Locate the cell with the specified text and output its (X, Y) center coordinate. 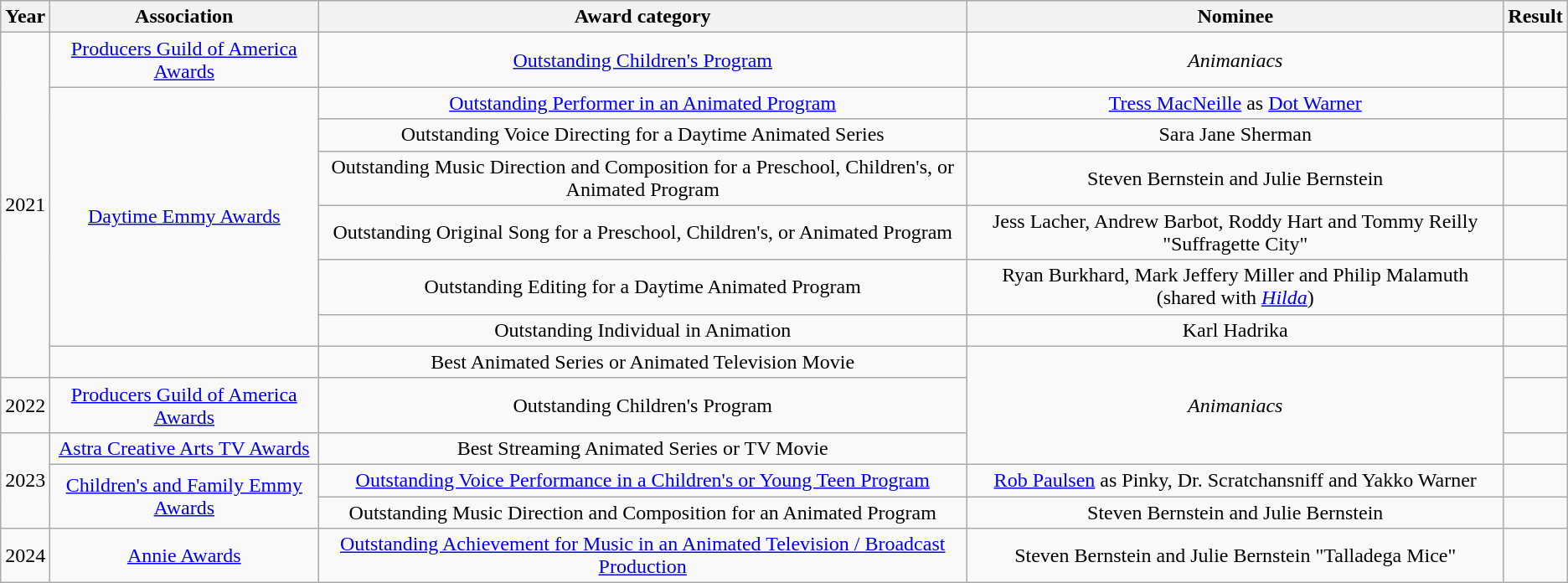
Ryan Burkhard, Mark Jeffery Miller and Philip Malamuth (shared with Hilda) (1235, 286)
2022 (25, 405)
2021 (25, 205)
Jess Lacher, Andrew Barbot, Roddy Hart and Tommy Reilly "Suffragette City" (1235, 233)
Tress MacNeille as Dot Warner (1235, 103)
Association (184, 17)
Karl Hadrika (1235, 330)
Nominee (1235, 17)
Outstanding Voice Performance in a Children's or Young Teen Program (643, 480)
Astra Creative Arts TV Awards (184, 448)
Children's and Family Emmy Awards (184, 496)
2024 (25, 556)
Best Streaming Animated Series or TV Movie (643, 448)
Year (25, 17)
2023 (25, 480)
Rob Paulsen as Pinky, Dr. Scratchansniff and Yakko Warner (1235, 480)
Steven Bernstein and Julie Bernstein "Talladega Mice" (1235, 556)
Result (1535, 17)
Sara Jane Sherman (1235, 135)
Outstanding Voice Directing for a Daytime Animated Series (643, 135)
Outstanding Achievement for Music in an Animated Television / Broadcast Production (643, 556)
Daytime Emmy Awards (184, 216)
Best Animated Series or Animated Television Movie (643, 362)
Annie Awards (184, 556)
Outstanding Music Direction and Composition for a Preschool, Children's, or Animated Program (643, 178)
Outstanding Performer in an Animated Program (643, 103)
Outstanding Music Direction and Composition for an Animated Program (643, 512)
Outstanding Individual in Animation (643, 330)
Award category (643, 17)
Outstanding Original Song for a Preschool, Children's, or Animated Program (643, 233)
Outstanding Editing for a Daytime Animated Program (643, 286)
